Capture the cell that displays the provided text and extract its [x, y] central coordinate. 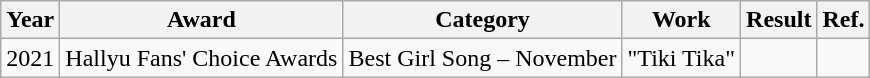
Category [482, 20]
Work [682, 20]
Best Girl Song – November [482, 58]
2021 [30, 58]
Award [202, 20]
Hallyu Fans' Choice Awards [202, 58]
Year [30, 20]
Result [779, 20]
Ref. [844, 20]
"Tiki Tika" [682, 58]
